Return the (x, y) coordinate for the center point of the cell that contains the specified text.  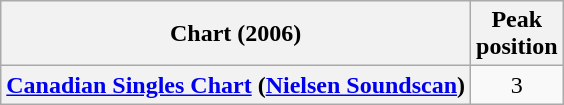
Peakposition (517, 34)
Canadian Singles Chart (Nielsen Soundscan) (236, 85)
Chart (2006) (236, 34)
3 (517, 85)
